Extract the [x, y] coordinate from the center of the cell holding the provided text.  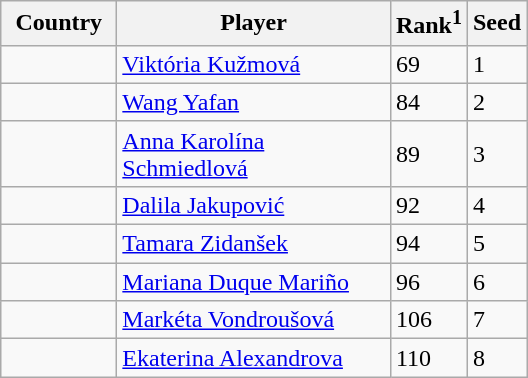
69 [428, 64]
96 [428, 282]
94 [428, 244]
Anna Karolína Schmiedlová [254, 154]
Tamara Zidanšek [254, 244]
3 [496, 154]
Viktória Kužmová [254, 64]
7 [496, 320]
2 [496, 102]
89 [428, 154]
8 [496, 358]
Country [59, 24]
84 [428, 102]
106 [428, 320]
Player [254, 24]
5 [496, 244]
1 [496, 64]
6 [496, 282]
Dalila Jakupović [254, 205]
Rank1 [428, 24]
Mariana Duque Mariño [254, 282]
110 [428, 358]
4 [496, 205]
92 [428, 205]
Ekaterina Alexandrova [254, 358]
Seed [496, 24]
Markéta Vondroušová [254, 320]
Wang Yafan [254, 102]
